Search for the cell housing the specified text and yield its [x, y] center coordinate. 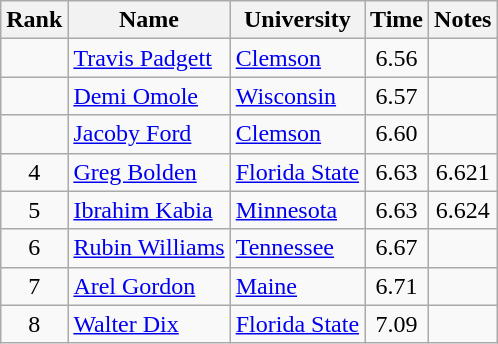
Time [397, 20]
6.57 [397, 96]
Demi Omole [149, 96]
Walter Dix [149, 324]
Jacoby Ford [149, 134]
6.621 [463, 172]
4 [34, 172]
Rubin Williams [149, 248]
7.09 [397, 324]
Greg Bolden [149, 172]
6.67 [397, 248]
6.60 [397, 134]
5 [34, 210]
8 [34, 324]
6.624 [463, 210]
Ibrahim Kabia [149, 210]
Name [149, 20]
Rank [34, 20]
6 [34, 248]
6.56 [397, 58]
University [297, 20]
7 [34, 286]
Notes [463, 20]
6.71 [397, 286]
Minnesota [297, 210]
Maine [297, 286]
Travis Padgett [149, 58]
Arel Gordon [149, 286]
Wisconsin [297, 96]
Tennessee [297, 248]
